From the cell containing the given text, extract its center point as [X, Y] coordinate. 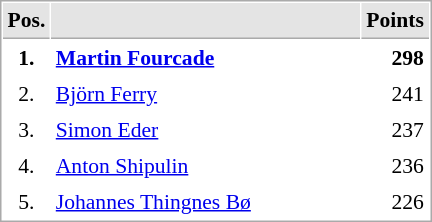
Pos. [26, 21]
Martin Fourcade [206, 57]
Johannes Thingnes Bø [206, 201]
Simon Eder [206, 129]
241 [396, 93]
298 [396, 57]
237 [396, 129]
5. [26, 201]
236 [396, 165]
2. [26, 93]
Anton Shipulin [206, 165]
1. [26, 57]
Björn Ferry [206, 93]
4. [26, 165]
3. [26, 129]
Points [396, 21]
226 [396, 201]
